Detect which cell encompasses the target text, then output its (X, Y) center coordinate. 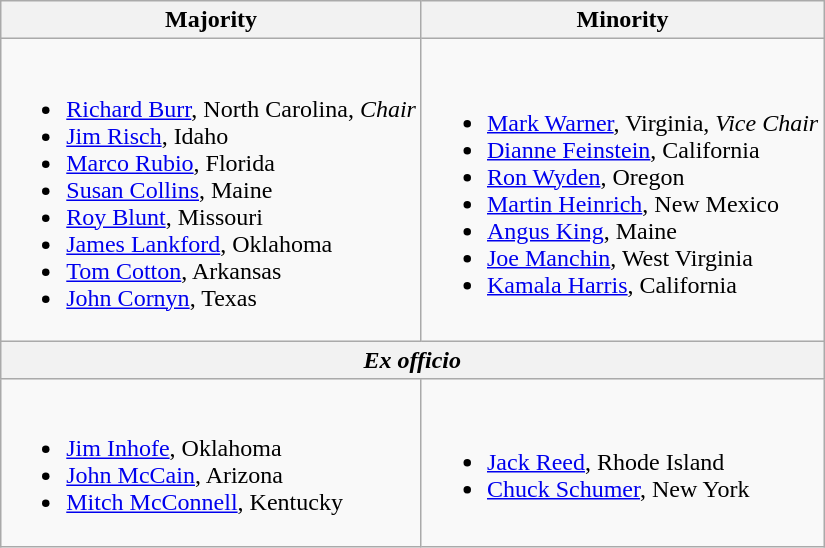
Majority (212, 20)
Jim Inhofe, Oklahoma John McCain, Arizona Mitch McConnell, Kentucky (212, 462)
Ex officio (412, 360)
Minority (622, 20)
Jack Reed, Rhode IslandChuck Schumer, New York (622, 462)
